Identify which cell holds the provided text, then report its [X, Y] central coordinate. 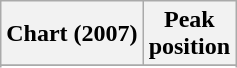
Chart (2007) [72, 34]
Peakposition [189, 34]
